Scan for the cell matching the given text and deliver its [x, y] coordinate at center. 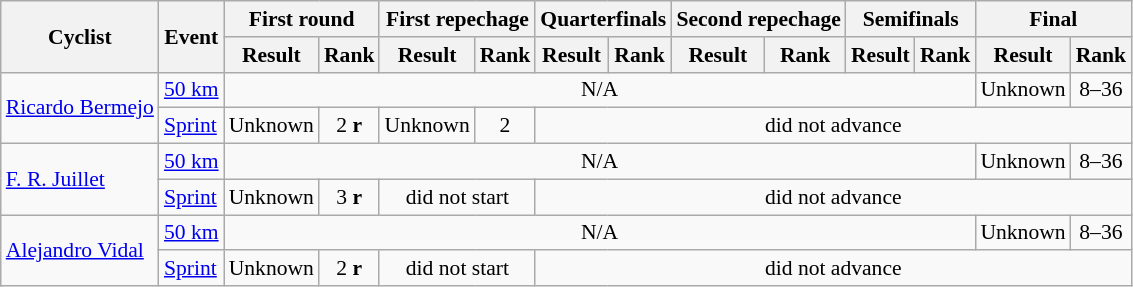
Cyclist [80, 36]
3 r [350, 197]
Second repechage [758, 19]
Event [192, 36]
2 [506, 126]
First repechage [457, 19]
First round [302, 19]
Final [1053, 19]
F. R. Juillet [80, 180]
Semifinals [910, 19]
Quarterfinals [603, 19]
Alejandro Vidal [80, 250]
Ricardo Bermejo [80, 108]
